Return [X, Y] of the center of cell containing provided text 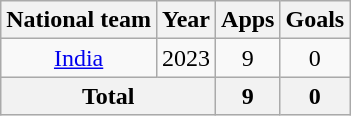
Total [108, 96]
National team [79, 20]
Year [186, 20]
Apps [248, 20]
2023 [186, 58]
Goals [315, 20]
India [79, 58]
